Scan for the cell matching the given text and deliver its (X, Y) coordinate at center. 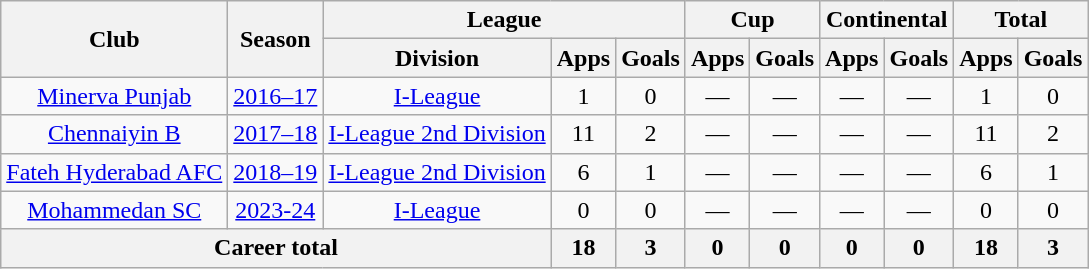
Fateh Hyderabad AFC (114, 172)
Total (1021, 20)
Chennaiyin B (114, 134)
Cup (752, 20)
2023-24 (276, 210)
Career total (276, 248)
League (504, 20)
Season (276, 39)
2017–18 (276, 134)
Continental (887, 20)
2016–17 (276, 96)
Club (114, 39)
Mohammedan SC (114, 210)
Division (437, 58)
2018–19 (276, 172)
Minerva Punjab (114, 96)
